Provide the (X, Y) coordinate of the cell's center where the given text is located.  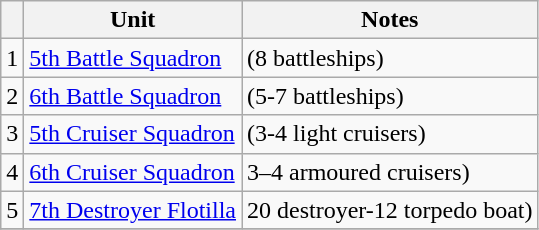
Notes (390, 20)
Unit (133, 20)
2 (12, 96)
(5-7 battleships) (390, 96)
5th Cruiser Squadron (133, 134)
6th Cruiser Squadron (133, 172)
(8 battleships) (390, 58)
(3-4 light cruisers) (390, 134)
7th Destroyer Flotilla (133, 210)
3–4 armoured cruisers) (390, 172)
6th Battle Squadron (133, 96)
5th Battle Squadron (133, 58)
20 destroyer-12 torpedo boat) (390, 210)
3 (12, 134)
5 (12, 210)
1 (12, 58)
4 (12, 172)
